Return the [x, y] coordinate for the center point of the cell that contains the specified text.  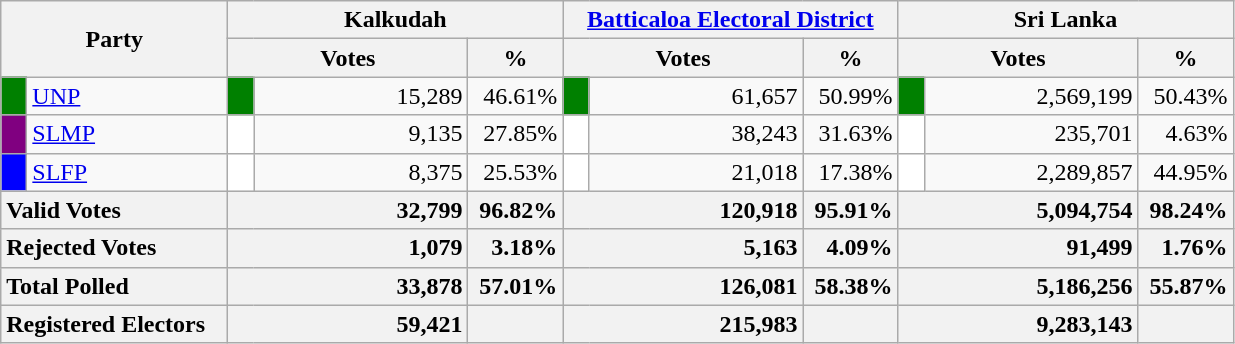
50.43% [1186, 96]
Total Polled [114, 286]
25.53% [516, 172]
4.63% [1186, 134]
21,018 [696, 172]
38,243 [696, 134]
31.63% [850, 134]
58.38% [850, 286]
SLFP [128, 172]
59,421 [348, 324]
9,135 [361, 134]
Batticaloa Electoral District [730, 20]
95.91% [850, 210]
27.85% [516, 134]
Rejected Votes [114, 248]
2,289,857 [1031, 172]
5,094,754 [1018, 210]
Sri Lanka [1066, 20]
44.95% [1186, 172]
2,569,199 [1031, 96]
235,701 [1031, 134]
UNP [128, 96]
5,163 [683, 248]
5,186,256 [1018, 286]
46.61% [516, 96]
126,081 [683, 286]
Registered Electors [114, 324]
Valid Votes [114, 210]
Party [114, 39]
Kalkudah [396, 20]
4.09% [850, 248]
9,283,143 [1018, 324]
50.99% [850, 96]
8,375 [361, 172]
96.82% [516, 210]
15,289 [361, 96]
32,799 [348, 210]
91,499 [1018, 248]
55.87% [1186, 286]
SLMP [128, 134]
1,079 [348, 248]
215,983 [683, 324]
17.38% [850, 172]
1.76% [1186, 248]
61,657 [696, 96]
98.24% [1186, 210]
33,878 [348, 286]
3.18% [516, 248]
57.01% [516, 286]
120,918 [683, 210]
